Detect which cell encompasses the target text, then output its [X, Y] center coordinate. 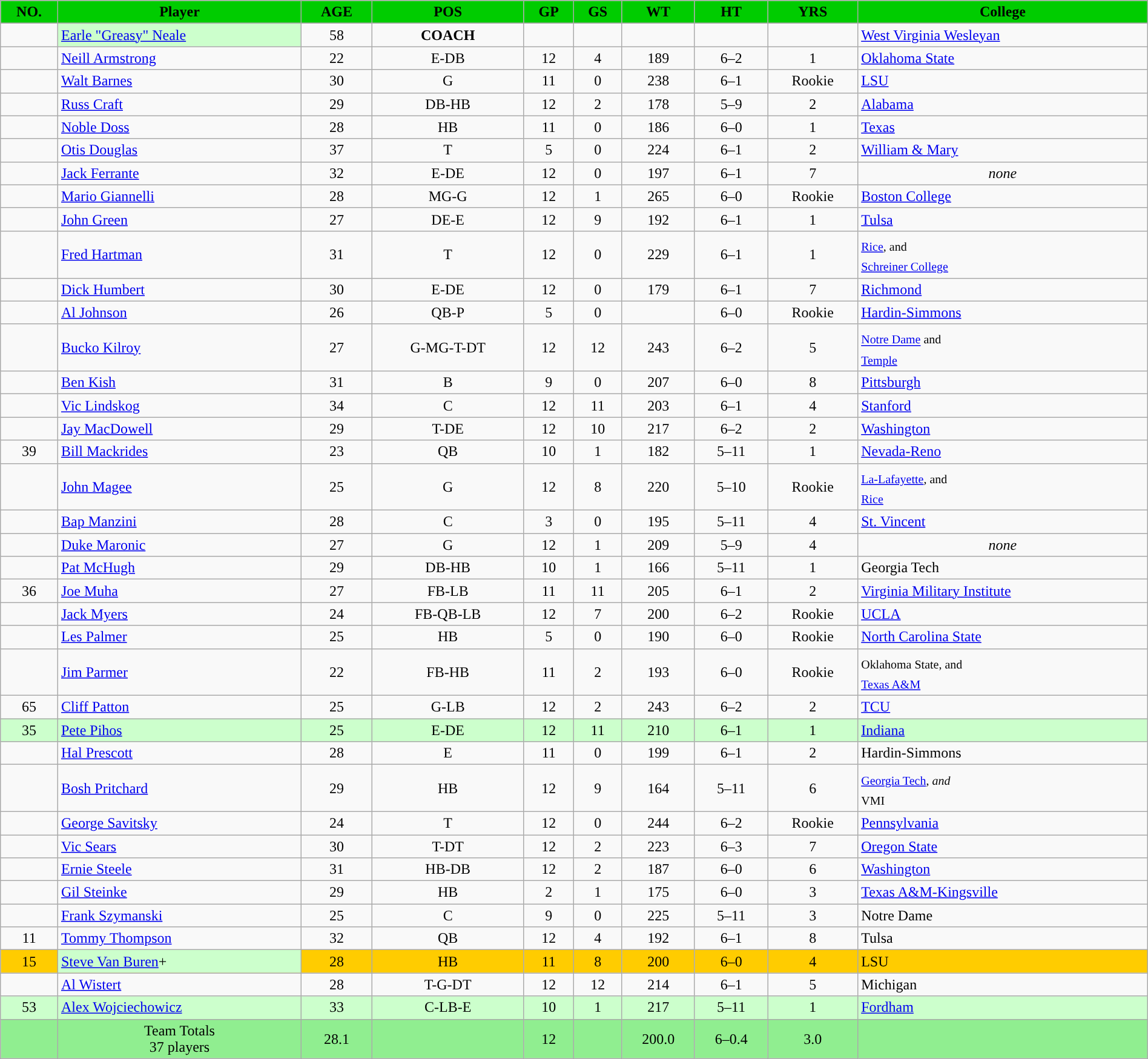
Jay MacDowell [179, 429]
Virginia Military Institute [1003, 591]
223 [658, 846]
George Savitsky [179, 823]
203 [658, 406]
B [448, 383]
Oregon State [1003, 846]
Al Wistert [179, 985]
YRS [813, 12]
195 [658, 522]
225 [658, 915]
G-LB [448, 707]
199 [658, 753]
HB-DB [448, 869]
220 [658, 487]
26 [337, 312]
Vic Lindskog [179, 406]
Notre Dame and Temple [1003, 348]
TCU [1003, 707]
224 [658, 150]
166 [658, 568]
Joe Muha [179, 591]
Georgia Tech [1003, 568]
37 [337, 150]
Otis Douglas [179, 150]
North Carolina State [1003, 637]
Michigan [1003, 985]
65 [29, 707]
53 [29, 1008]
34 [337, 406]
210 [658, 730]
214 [658, 985]
164 [658, 788]
190 [658, 637]
Fordham [1003, 1008]
Texas A&M-Kingsville [1003, 892]
Al Johnson [179, 312]
178 [658, 104]
Duke Maronic [179, 545]
186 [658, 127]
College [1003, 12]
Richmond [1003, 289]
WT [658, 12]
T-DE [448, 429]
3.0 [813, 1039]
T-DT [448, 846]
HT [731, 12]
205 [658, 591]
Cliff Patton [179, 707]
229 [658, 254]
E-DB [448, 58]
189 [658, 58]
Pennsylvania [1003, 823]
GS [598, 12]
POS [448, 12]
182 [658, 452]
23 [337, 452]
Vic Sears [179, 846]
Dick Humbert [179, 289]
Gil Steinke [179, 892]
Les Palmer [179, 637]
Pete Pihos [179, 730]
FB-HB [448, 672]
Nevada-Reno [1003, 452]
Noble Doss [179, 127]
MG-G [448, 196]
Rice, and Schreiner College [1003, 254]
John Magee [179, 487]
265 [658, 196]
Alex Wojciechowicz [179, 1008]
Ben Kish [179, 383]
UCLA [1003, 614]
NO. [29, 12]
Player [179, 12]
QB-P [448, 312]
39 [29, 452]
Oklahoma State, and Texas A&M [1003, 672]
Bap Manzini [179, 522]
Mario Giannelli [179, 196]
193 [658, 672]
187 [658, 869]
Georgia Tech, andVMI [1003, 788]
197 [658, 173]
T-G-DT [448, 985]
Boston College [1003, 196]
15 [29, 962]
Neill Armstrong [179, 58]
Notre Dame [1003, 915]
238 [658, 81]
West Virginia Wesleyan [1003, 35]
Steve Van Buren+ [179, 962]
Russ Craft [179, 104]
FB-QB-LB [448, 614]
FB-LB [448, 591]
G-MG-T-DT [448, 348]
Tommy Thompson [179, 939]
36 [29, 591]
58 [337, 35]
Oklahoma State [1003, 58]
Stanford [1003, 406]
Indiana [1003, 730]
5–10 [731, 487]
6–0.4 [731, 1039]
John Green [179, 219]
179 [658, 289]
200.0 [658, 1039]
6–3 [731, 846]
Earle "Greasy" Neale [179, 35]
35 [29, 730]
Jack Myers [179, 614]
207 [658, 383]
Fred Hartman [179, 254]
175 [658, 892]
Team Totals 37 players [179, 1039]
Frank Szymanski [179, 915]
Bosh Pritchard [179, 788]
Bucko Kilroy [179, 348]
GP [549, 12]
AGE [337, 12]
DE-E [448, 219]
St. Vincent [1003, 522]
28.1 [337, 1039]
COACH [448, 35]
William & Mary [1003, 150]
Jack Ferrante [179, 173]
Walt Barnes [179, 81]
Pat McHugh [179, 568]
Pittsburgh [1003, 383]
Bill Mackrides [179, 452]
Ernie Steele [179, 869]
La-Lafayette, and Rice [1003, 487]
E [448, 753]
Jim Parmer [179, 672]
C-LB-E [448, 1008]
33 [337, 1008]
209 [658, 545]
Hal Prescott [179, 753]
Alabama [1003, 104]
244 [658, 823]
Texas [1003, 127]
